Capture the cell that displays the provided text and extract its (x, y) central coordinate. 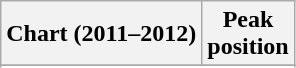
Chart (2011–2012) (102, 34)
Peakposition (248, 34)
